Provide the [X, Y] coordinate of the cell's center where the given text is located.  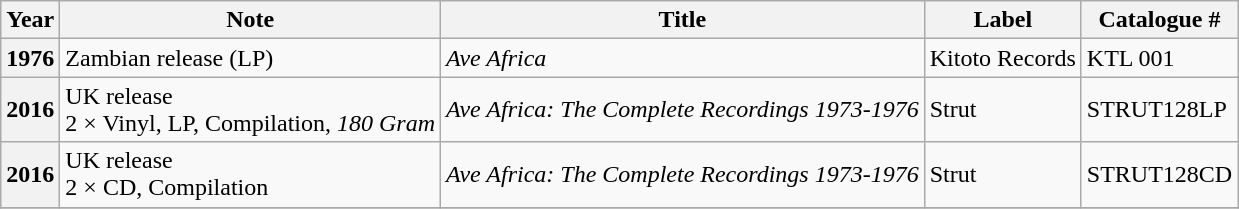
Catalogue # [1159, 20]
Year [30, 20]
UK release2 × Vinyl, LP, Compilation, 180 Gram [250, 110]
Kitoto Records [1002, 58]
1976 [30, 58]
Ave Africa [683, 58]
UK release2 × CD, Compilation [250, 174]
Zambian release (LP) [250, 58]
Title [683, 20]
STRUT128CD [1159, 174]
Label [1002, 20]
Note [250, 20]
KTL 001 [1159, 58]
STRUT128LP [1159, 110]
